Extract the (X, Y) coordinate from the center of the cell holding the provided text.  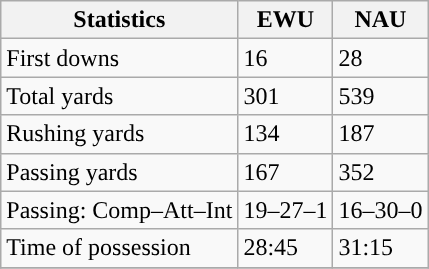
16–30–0 (380, 210)
16 (286, 58)
Statistics (120, 20)
539 (380, 96)
301 (286, 96)
EWU (286, 20)
Passing: Comp–Att–Int (120, 210)
352 (380, 172)
187 (380, 134)
First downs (120, 58)
167 (286, 172)
28:45 (286, 248)
Time of possession (120, 248)
31:15 (380, 248)
NAU (380, 20)
Total yards (120, 96)
19–27–1 (286, 210)
Passing yards (120, 172)
134 (286, 134)
Rushing yards (120, 134)
28 (380, 58)
